For the text-containing cell, return its midpoint in [x, y] coordinate format. 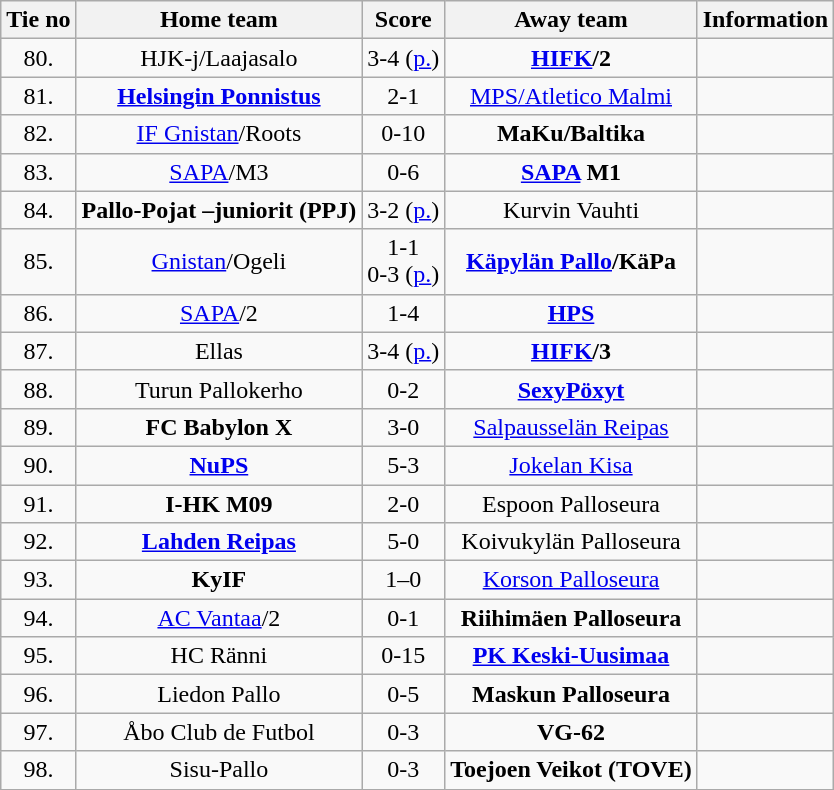
Pallo-Pojat –juniorit (PPJ) [219, 210]
0-1 [404, 618]
2-0 [404, 503]
1–0 [404, 580]
HPS [571, 313]
2-1 [404, 96]
89. [38, 427]
91. [38, 503]
Espoon Palloseura [571, 503]
81. [38, 96]
Korson Palloseura [571, 580]
87. [38, 351]
NuPS [219, 465]
5-0 [404, 542]
PK Keski-Uusimaa [571, 656]
83. [38, 172]
Turun Pallokerho [219, 389]
I-HK M09 [219, 503]
SexyPöxyt [571, 389]
FC Babylon X [219, 427]
HIFK/2 [571, 58]
Åbo Club de Futbol [219, 732]
Toejoen Veikot (TOVE) [571, 770]
HC Ränni [219, 656]
Koivukylän Palloseura [571, 542]
96. [38, 694]
85. [38, 262]
3-2 (p.) [404, 210]
0-5 [404, 694]
93. [38, 580]
Information [765, 20]
97. [38, 732]
SAPA/2 [219, 313]
0-6 [404, 172]
Käpylän Pallo/KäPa [571, 262]
SAPA M1 [571, 172]
0-15 [404, 656]
Salpausselän Reipas [571, 427]
KyIF [219, 580]
98. [38, 770]
3-0 [404, 427]
1-4 [404, 313]
84. [38, 210]
Tie no [38, 20]
92. [38, 542]
MPS/Atletico Malmi [571, 96]
AC Vantaa/2 [219, 618]
Away team [571, 20]
SAPA/M3 [219, 172]
Jokelan Kisa [571, 465]
0-10 [404, 134]
Lahden Reipas [219, 542]
90. [38, 465]
1-10-3 (p.) [404, 262]
IF Gnistan/Roots [219, 134]
Helsingin Ponnistus [219, 96]
86. [38, 313]
88. [38, 389]
80. [38, 58]
Maskun Palloseura [571, 694]
Liedon Pallo [219, 694]
95. [38, 656]
Riihimäen Palloseura [571, 618]
VG-62 [571, 732]
Kurvin Vauhti [571, 210]
Sisu-Pallo [219, 770]
Gnistan/Ogeli [219, 262]
Ellas [219, 351]
0-2 [404, 389]
94. [38, 618]
HJK-j/Laajasalo [219, 58]
MaKu/Baltika [571, 134]
5-3 [404, 465]
82. [38, 134]
Home team [219, 20]
HIFK/3 [571, 351]
Score [404, 20]
